Extract the (X, Y) coordinate from the center of the cell holding the provided text.  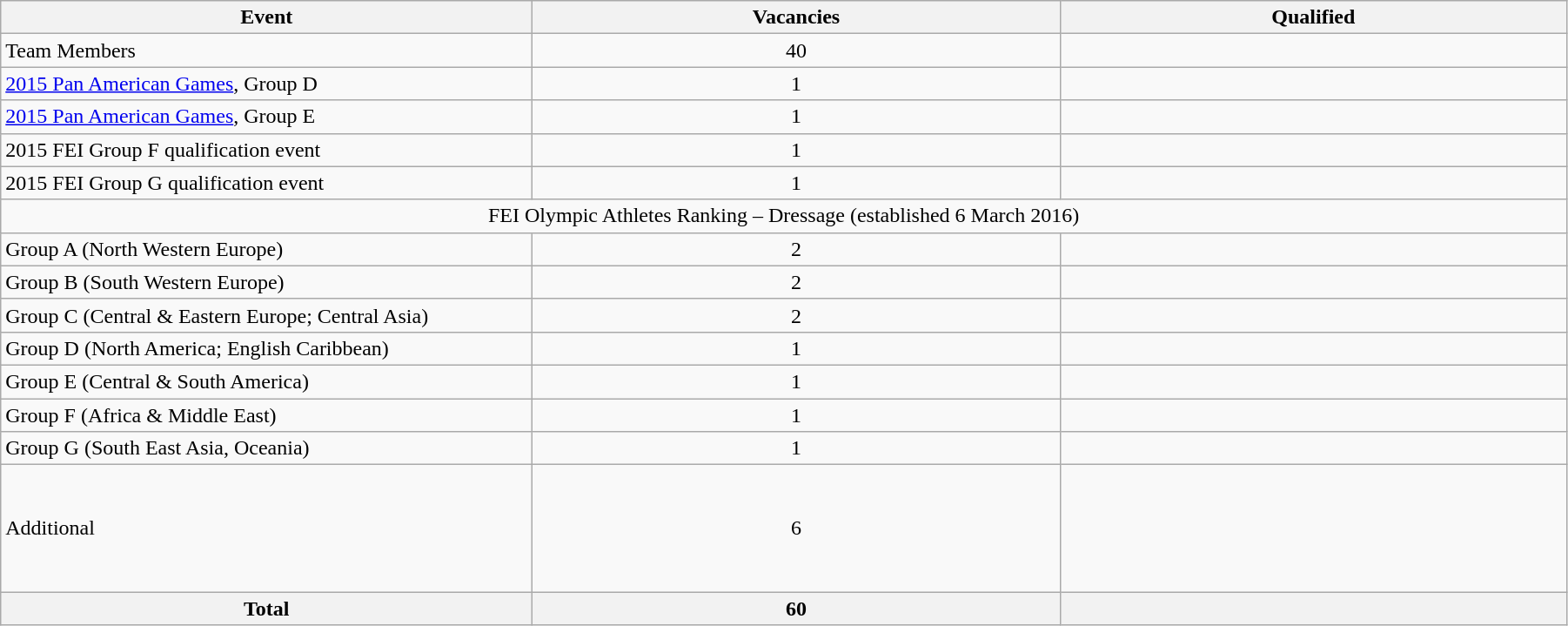
Additional (266, 528)
FEI Olympic Athletes Ranking – Dressage (established 6 March 2016) (784, 216)
Group D (North America; English Caribbean) (266, 348)
Total (266, 609)
2015 FEI Group G qualification event (266, 183)
Group E (Central & South America) (266, 381)
6 (796, 528)
Vacancies (796, 17)
40 (796, 50)
Event (266, 17)
Group F (Africa & Middle East) (266, 415)
Group G (South East Asia, Oceania) (266, 448)
Qualified (1313, 17)
2015 Pan American Games, Group D (266, 84)
60 (796, 609)
Group B (South Western Europe) (266, 282)
2015 FEI Group F qualification event (266, 150)
2015 Pan American Games, Group E (266, 117)
Team Members (266, 50)
Group C (Central & Eastern Europe; Central Asia) (266, 315)
Group A (North Western Europe) (266, 249)
